Locate the cell with the specified text and output its [X, Y] center coordinate. 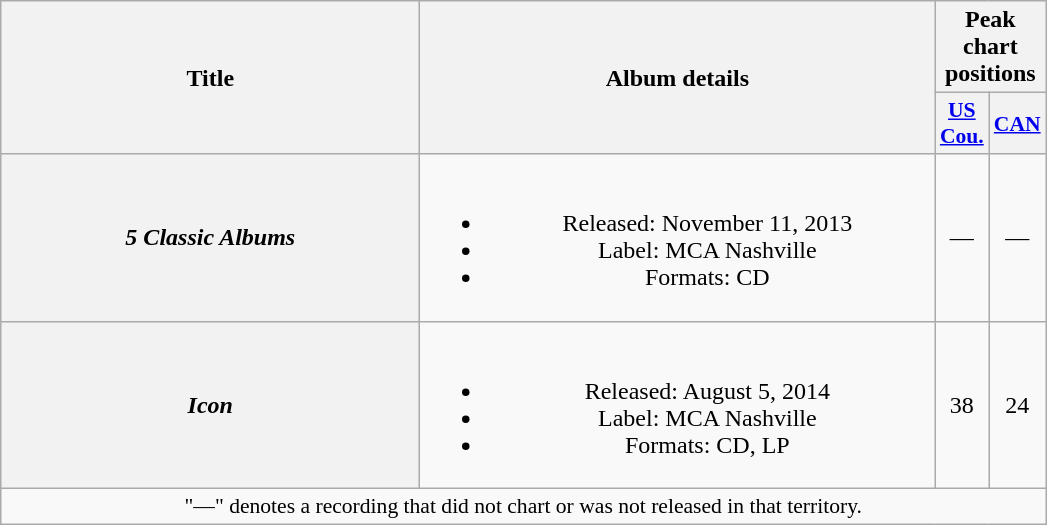
24 [1018, 404]
CAN [1018, 124]
Album details [678, 78]
Icon [210, 404]
Title [210, 78]
38 [962, 404]
Peak chartpositions [990, 47]
USCou. [962, 124]
Released: August 5, 2014Label: MCA NashvilleFormats: CD, LP [678, 404]
5 Classic Albums [210, 238]
Released: November 11, 2013Label: MCA NashvilleFormats: CD [678, 238]
"—" denotes a recording that did not chart or was not released in that territory. [524, 506]
